Locate the cell with the specified text and output its (X, Y) center coordinate. 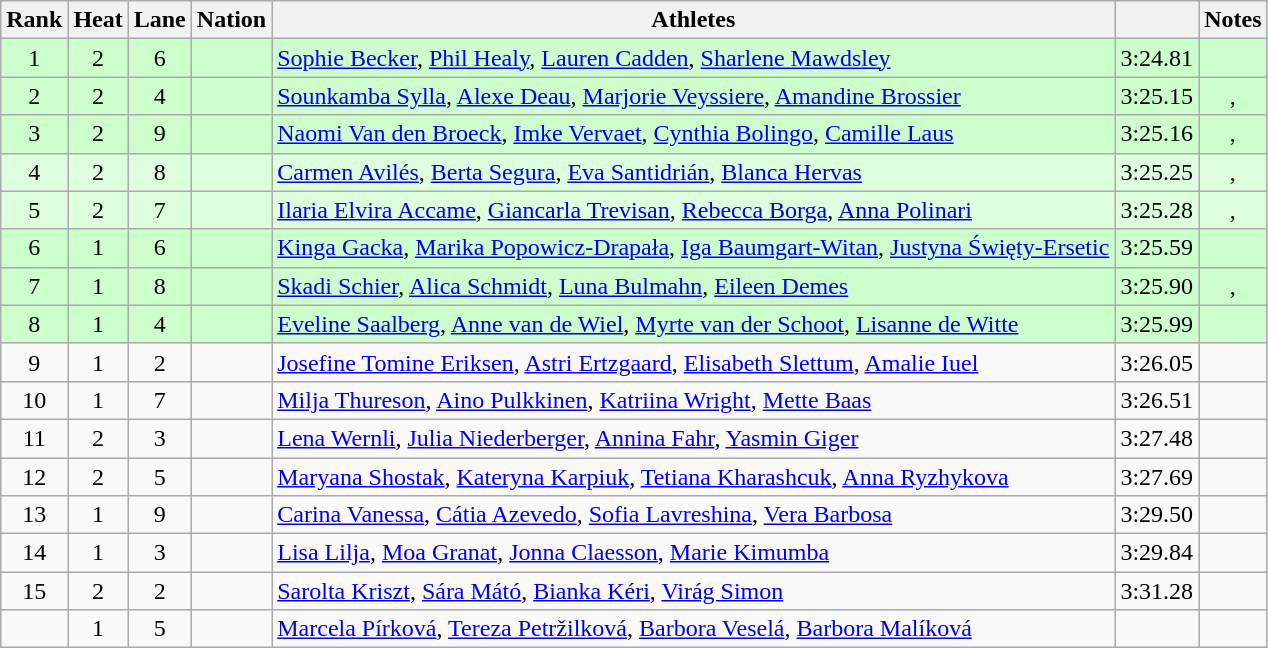
3:25.28 (1157, 210)
3:31.28 (1157, 591)
3:25.15 (1157, 96)
Kinga Gacka, Marika Popowicz-Drapała, Iga Baumgart-Witan, Justyna Święty-Ersetic (694, 248)
3:26.05 (1157, 362)
Heat (98, 20)
3:25.99 (1157, 324)
3:29.50 (1157, 515)
Carmen Avilés, Berta Segura, Eva Santidrián, Blanca Hervas (694, 172)
3:25.90 (1157, 286)
12 (34, 477)
15 (34, 591)
3:29.84 (1157, 553)
Ilaria Elvira Accame, Giancarla Trevisan, Rebecca Borga, Anna Polinari (694, 210)
Naomi Van den Broeck, Imke Vervaet, Cynthia Bolingo, Camille Laus (694, 134)
Josefine Tomine Eriksen, Astri Ertzgaard, Elisabeth Slettum, Amalie Iuel (694, 362)
Sarolta Kriszt, Sára Mátó, Bianka Kéri, Virág Simon (694, 591)
3:25.25 (1157, 172)
Lena Wernli, Julia Niederberger, Annina Fahr, Yasmin Giger (694, 438)
13 (34, 515)
3:25.16 (1157, 134)
3:25.59 (1157, 248)
11 (34, 438)
14 (34, 553)
10 (34, 400)
3:24.81 (1157, 58)
Lane (160, 20)
Athletes (694, 20)
Nation (231, 20)
Eveline Saalberg, Anne van de Wiel, Myrte van der Schoot, Lisanne de Witte (694, 324)
Notes (1233, 20)
3:26.51 (1157, 400)
Lisa Lilja, Moa Granat, Jonna Claesson, Marie Kimumba (694, 553)
Sophie Becker, Phil Healy, Lauren Cadden, Sharlene Mawdsley (694, 58)
Skadi Schier, Alica Schmidt, Luna Bulmahn, Eileen Demes (694, 286)
Marcela Pírková, Tereza Petržilková, Barbora Veselá, Barbora Malíková (694, 629)
Sounkamba Sylla, Alexe Deau, Marjorie Veyssiere, Amandine Brossier (694, 96)
Rank (34, 20)
3:27.69 (1157, 477)
3:27.48 (1157, 438)
Maryana Shostak, Kateryna Karpiuk, Tetiana Kharashcuk, Anna Ryzhykova (694, 477)
Milja Thureson, Aino Pulkkinen, Katriina Wright, Mette Baas (694, 400)
Carina Vanessa, Cátia Azevedo, Sofia Lavreshina, Vera Barbosa (694, 515)
